Identify which cell holds the provided text, then report its [x, y] central coordinate. 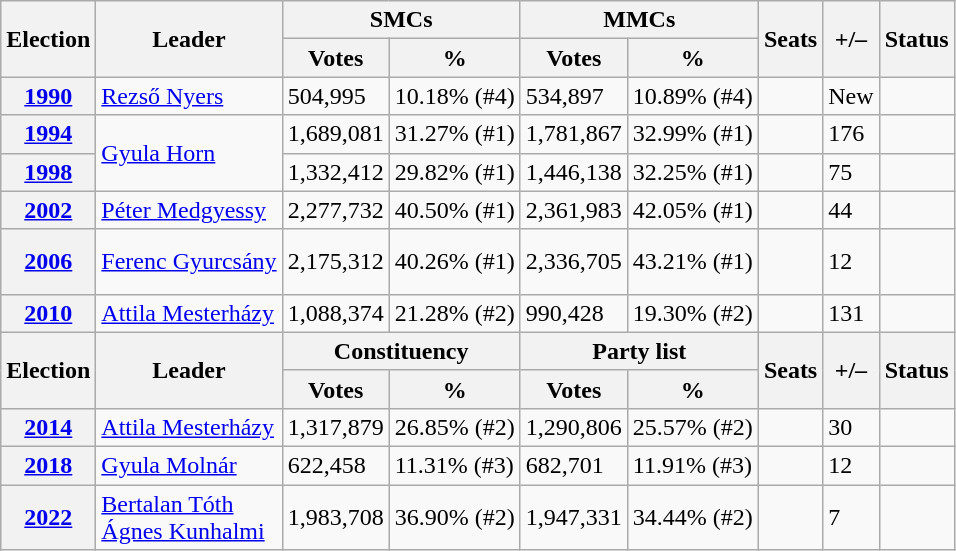
534,897 [574, 96]
21.28% (#2) [454, 313]
2022 [48, 516]
10.18% (#4) [454, 96]
26.85% (#2) [454, 427]
New [851, 96]
1990 [48, 96]
2010 [48, 313]
1,689,081 [336, 134]
30 [851, 427]
622,458 [336, 465]
682,701 [574, 465]
25.57% (#2) [692, 427]
1994 [48, 134]
1,290,806 [574, 427]
11.31% (#3) [454, 465]
43.21% (#1) [692, 262]
31.27% (#1) [454, 134]
2,361,983 [574, 210]
75 [851, 172]
1,983,708 [336, 516]
40.26% (#1) [454, 262]
Rezső Nyers [189, 96]
40.50% (#1) [454, 210]
1,947,331 [574, 516]
131 [851, 313]
2,277,732 [336, 210]
Gyula Molnár [189, 465]
32.25% (#1) [692, 172]
1,317,879 [336, 427]
Constituency [401, 351]
32.99% (#1) [692, 134]
1,781,867 [574, 134]
176 [851, 134]
11.91% (#3) [692, 465]
2018 [48, 465]
Péter Medgyessy [189, 210]
19.30% (#2) [692, 313]
34.44% (#2) [692, 516]
Ferenc Gyurcsány [189, 262]
1,332,412 [336, 172]
Gyula Horn [189, 153]
MMCs [639, 20]
7 [851, 516]
29.82% (#1) [454, 172]
504,995 [336, 96]
42.05% (#1) [692, 210]
2006 [48, 262]
2002 [48, 210]
Bertalan TóthÁgnes Kunhalmi [189, 516]
2,175,312 [336, 262]
Party list [639, 351]
990,428 [574, 313]
44 [851, 210]
1998 [48, 172]
10.89% (#4) [692, 96]
1,446,138 [574, 172]
2,336,705 [574, 262]
1,088,374 [336, 313]
2014 [48, 427]
36.90% (#2) [454, 516]
SMCs [401, 20]
